Identify which cell holds the provided text, then report its [X, Y] central coordinate. 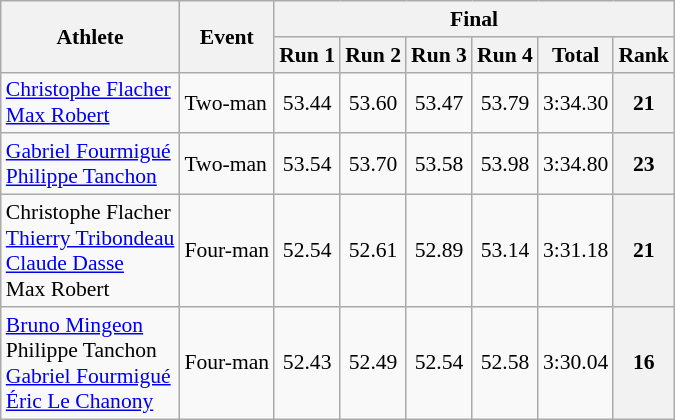
Total [576, 55]
52.61 [373, 251]
Gabriel FourmiguéPhilippe Tanchon [90, 164]
53.47 [439, 102]
Run 2 [373, 55]
23 [644, 164]
Christophe FlacherMax Robert [90, 102]
53.79 [505, 102]
16 [644, 363]
53.44 [307, 102]
53.60 [373, 102]
52.43 [307, 363]
Final [474, 19]
Run 3 [439, 55]
Christophe FlacherThierry TribondeauClaude DasseMax Robert [90, 251]
52.49 [373, 363]
3:31.18 [576, 251]
Athlete [90, 36]
Rank [644, 55]
Run 4 [505, 55]
53.54 [307, 164]
3:34.30 [576, 102]
Run 1 [307, 55]
3:34.80 [576, 164]
53.70 [373, 164]
53.98 [505, 164]
3:30.04 [576, 363]
Bruno MingeonPhilippe TanchonGabriel FourmiguéÉric Le Chanony [90, 363]
52.89 [439, 251]
52.58 [505, 363]
53.58 [439, 164]
53.14 [505, 251]
Event [226, 36]
